Return the (x, y) coordinate for the center point of the cell that contains the specified text.  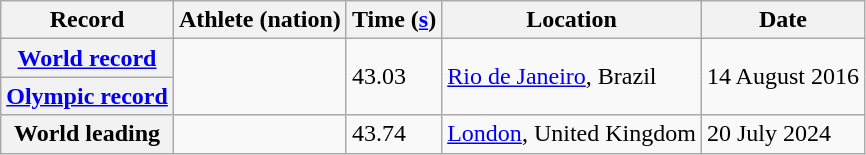
Rio de Janeiro, Brazil (572, 77)
World leading (88, 134)
43.03 (394, 77)
Record (88, 20)
Time (s) (394, 20)
20 July 2024 (782, 134)
World record (88, 58)
14 August 2016 (782, 77)
Athlete (nation) (260, 20)
Date (782, 20)
London, United Kingdom (572, 134)
Olympic record (88, 96)
43.74 (394, 134)
Location (572, 20)
